For the text-containing cell, return its midpoint in (X, Y) coordinate format. 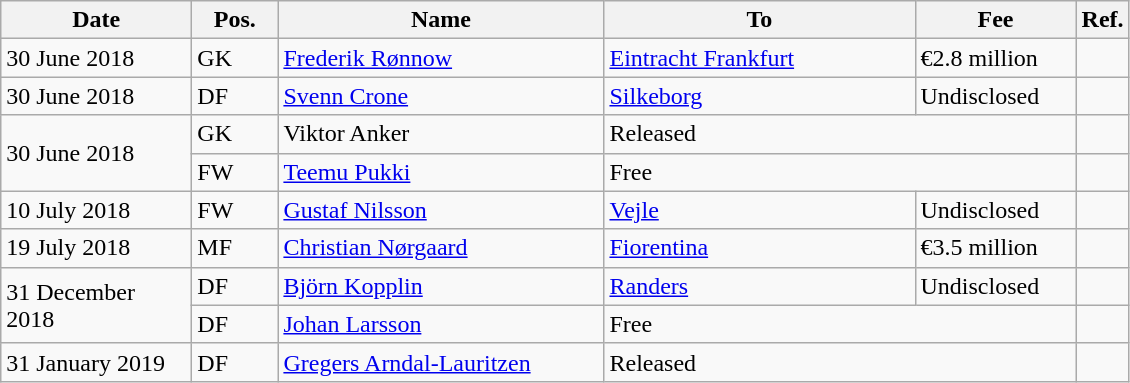
€3.5 million (996, 248)
Randers (760, 286)
Silkeborg (760, 96)
Name (441, 20)
Gustaf Nilsson (441, 210)
Fee (996, 20)
Fiorentina (760, 248)
10 July 2018 (96, 210)
Frederik Rønnow (441, 58)
To (760, 20)
Björn Kopplin (441, 286)
Gregers Arndal-Lauritzen (441, 362)
Vejle (760, 210)
Pos. (235, 20)
Date (96, 20)
31 January 2019 (96, 362)
MF (235, 248)
Christian Nørgaard (441, 248)
€2.8 million (996, 58)
Teemu Pukki (441, 172)
Johan Larsson (441, 324)
31 December 2018 (96, 305)
Eintracht Frankfurt (760, 58)
Ref. (1102, 20)
Viktor Anker (441, 134)
Svenn Crone (441, 96)
19 July 2018 (96, 248)
